Return (X, Y) of the center of cell containing provided text 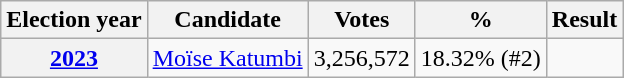
Moïse Katumbi (228, 58)
Result (584, 20)
3,256,572 (362, 58)
Election year (74, 20)
Candidate (228, 20)
18.32% (#2) (480, 58)
Votes (362, 20)
2023 (74, 58)
% (480, 20)
